For the text-containing cell, return its midpoint in [x, y] coordinate format. 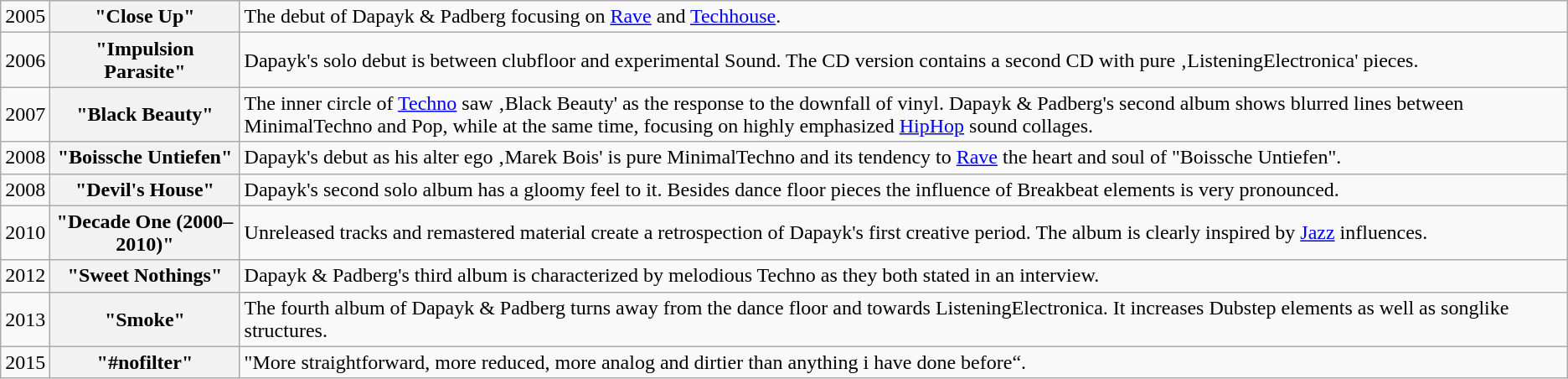
"Sweet Nothings" [145, 276]
"Impulsion Parasite" [145, 60]
"Devil's House" [145, 189]
Unreleased tracks and remastered material create a retrospection of Dapayk's first creative period. The album is clearly inspired by Jazz influences. [903, 233]
Dapayk's solo debut is between clubfloor and experimental Sound. The CD version contains a second CD with pure ‚ListeningElectronica' pieces. [903, 60]
"More straightforward, more reduced, more analog and dirtier than anything i have done before“. [903, 362]
"Black Beauty" [145, 114]
"Smoke" [145, 319]
"#nofilter" [145, 362]
The debut of Dapayk & Padberg focusing on Rave and Techhouse. [903, 17]
2006 [25, 60]
2015 [25, 362]
2012 [25, 276]
"Decade One (2000–2010)" [145, 233]
Dapayk's second solo album has a gloomy feel to it. Besides dance floor pieces the influence of Breakbeat elements is very pronounced. [903, 189]
Dapayk & Padberg's third album is characterized by melodious Techno as they both stated in an interview. [903, 276]
"Close Up" [145, 17]
2013 [25, 319]
2010 [25, 233]
Dapayk's debut as his alter ego ‚Marek Bois' is pure MinimalTechno and its tendency to Rave the heart and soul of "Boissche Untiefen". [903, 158]
2005 [25, 17]
"Boissche Untiefen" [145, 158]
2007 [25, 114]
